Capture the cell that displays the provided text and extract its [x, y] central coordinate. 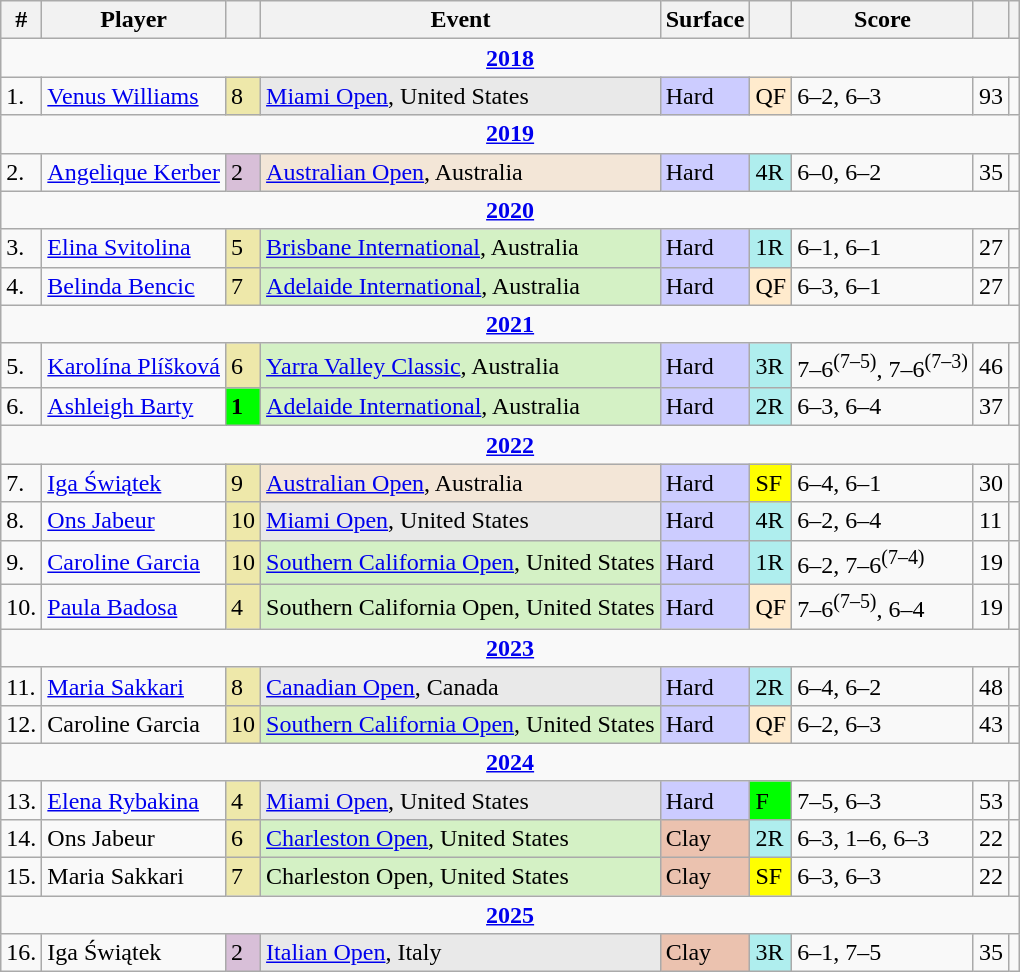
46 [990, 366]
6–1, 7–5 [883, 953]
2022 [510, 445]
Player [134, 20]
6. [22, 407]
16. [22, 953]
5 [244, 248]
8. [22, 521]
7–5, 6–3 [883, 800]
6–3, 6–1 [883, 286]
37 [990, 407]
Score [883, 20]
48 [990, 686]
6–3, 1–6, 6–3 [883, 839]
Yarra Valley Classic, Australia [461, 366]
Ashleigh Barty [134, 407]
93 [990, 96]
12. [22, 724]
Canadian Open, Canada [461, 686]
2019 [510, 134]
Paula Badosa [134, 608]
Karolína Plíšková [134, 366]
Surface [705, 20]
2023 [510, 648]
Belinda Bencic [134, 286]
9 [244, 483]
30 [990, 483]
6–2, 6–4 [883, 521]
5. [22, 366]
Brisbane International, Australia [461, 248]
4. [22, 286]
Event [461, 20]
Angelique Kerber [134, 172]
1. [22, 96]
1 [244, 407]
7–6(7–5), 6–4 [883, 608]
9. [22, 562]
2020 [510, 210]
13. [22, 800]
11 [990, 521]
14. [22, 839]
F [771, 800]
7. [22, 483]
7–6(7–5), 7–6(7–3) [883, 366]
2. [22, 172]
11. [22, 686]
Elena Rybakina [134, 800]
Venus Williams [134, 96]
10. [22, 608]
2018 [510, 58]
2021 [510, 324]
6–4, 6–1 [883, 483]
2024 [510, 762]
15. [22, 877]
6–3, 6–3 [883, 877]
2025 [510, 915]
43 [990, 724]
Italian Open, Italy [461, 953]
Elina Svitolina [134, 248]
6–3, 6–4 [883, 407]
3. [22, 248]
6–1, 6–1 [883, 248]
6–4, 6–2 [883, 686]
6–0, 6–2 [883, 172]
53 [990, 800]
6–2, 7–6(7–4) [883, 562]
# [22, 20]
